Return the [X, Y] coordinate for the center point of the cell that contains the specified text.  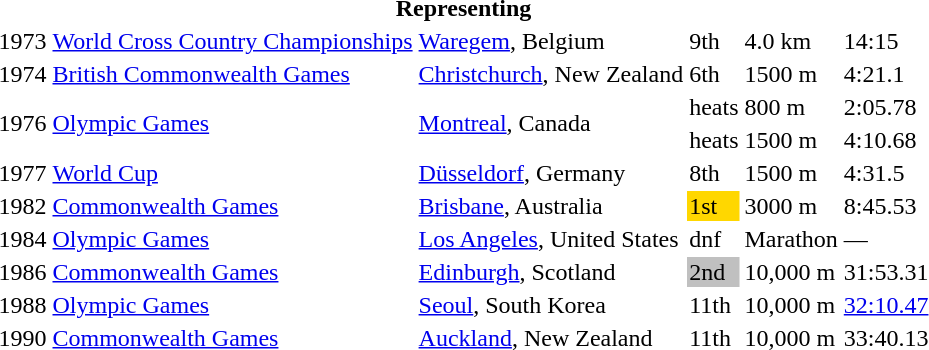
3000 m [791, 206]
1st [714, 206]
8th [714, 173]
Montreal, Canada [551, 124]
Düsseldorf, Germany [551, 173]
6th [714, 74]
dnf [714, 239]
2nd [714, 272]
Christchurch, New Zealand [551, 74]
World Cross Country Championships [232, 41]
British Commonwealth Games [232, 74]
800 m [791, 107]
9th [714, 41]
Waregem, Belgium [551, 41]
Los Angeles, United States [551, 239]
11th [714, 305]
Marathon [791, 239]
Seoul, South Korea [551, 305]
Brisbane, Australia [551, 206]
World Cup [232, 173]
4.0 km [791, 41]
Edinburgh, Scotland [551, 272]
